Determine the (x, y) coordinate at the center of the cell enclosing the given text.  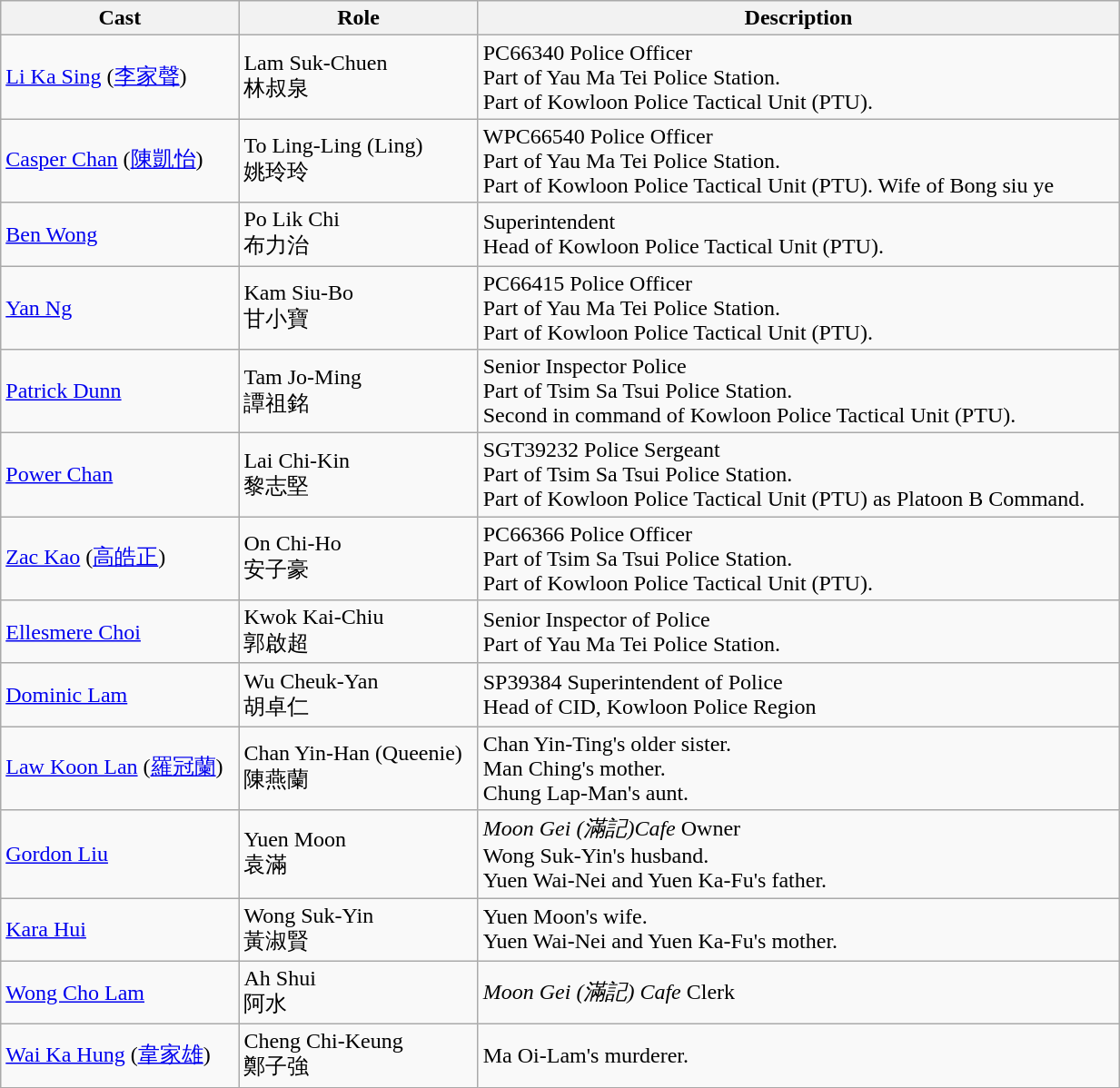
Patrick Dunn (120, 391)
Senior Inspector Police Part of Tsim Sa Tsui Police Station. Second in command of Kowloon Police Tactical Unit (PTU). (798, 391)
On Chi-Ho 安子豪 (358, 559)
Senior Inspector of Police Part of Yau Ma Tei Police Station. (798, 632)
Cheng Chi-Keung 鄭子強 (358, 1056)
Zac Kao (高皓正) (120, 559)
Gordon Liu (120, 854)
Wai Ka Hung (韋家雄) (120, 1056)
Kara Hui (120, 929)
PC66366 Police Officer Part of Tsim Sa Tsui Police Station. Part of Kowloon Police Tactical Unit (PTU). (798, 559)
Wu Cheuk-Yan 胡卓仁 (358, 695)
Moon Gei (滿記) Cafe Clerk (798, 993)
PC66340 Police Officer Part of Yau Ma Tei Police Station. Part of Kowloon Police Tactical Unit (PTU). (798, 77)
Casper Chan (陳凱怡) (120, 161)
Moon Gei (滿記)Cafe Owner Wong Suk-Yin's husband. Yuen Wai-Nei and Yuen Ka-Fu's father. (798, 854)
Ma Oi-Lam's murderer. (798, 1056)
Kam Siu-Bo 甘小寶 (358, 307)
Yuen Moon's wife. Yuen Wai-Nei and Yuen Ka-Fu's mother. (798, 929)
WPC66540 Police Officer Part of Yau Ma Tei Police Station. Part of Kowloon Police Tactical Unit (PTU). Wife of Bong siu ye (798, 161)
Chan Yin-Han (Queenie) 陳燕蘭 (358, 768)
Description (798, 18)
Ellesmere Choi (120, 632)
To Ling-Ling (Ling) 姚玲玲 (358, 161)
PC66415 Police Officer Part of Yau Ma Tei Police Station. Part of Kowloon Police Tactical Unit (PTU). (798, 307)
Wong Cho Lam (120, 993)
Ben Wong (120, 234)
Li Ka Sing (李家聲) (120, 77)
Ah Shui 阿水 (358, 993)
Yuen Moon 袁滿 (358, 854)
Lam Suk-Chuen 林叔泉 (358, 77)
SGT39232 Police Sergeant Part of Tsim Sa Tsui Police Station. Part of Kowloon Police Tactical Unit (PTU) as Platoon B Command. (798, 475)
SP39384 Superintendent of Police Head of CID, Kowloon Police Region (798, 695)
Superintendent Head of Kowloon Police Tactical Unit (PTU). (798, 234)
Cast (120, 18)
Kwok Kai-Chiu 郭啟超 (358, 632)
Law Koon Lan (羅冠蘭) (120, 768)
Yan Ng (120, 307)
Dominic Lam (120, 695)
Lai Chi-Kin 黎志堅 (358, 475)
Po Lik Chi 布力治 (358, 234)
Chan Yin-Ting's older sister. Man Ching's mother. Chung Lap-Man's aunt. (798, 768)
Role (358, 18)
Wong Suk-Yin 黃淑賢 (358, 929)
Tam Jo-Ming 譚祖銘 (358, 391)
Power Chan (120, 475)
